Output the [x, y] coordinate of the center of the cell containing the given text.  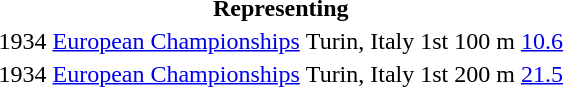
100 m [485, 41]
Turin, Italy [360, 41]
European Championships [176, 41]
1st [434, 41]
